Determine the (X, Y) coordinate at the center of the cell enclosing the given text.  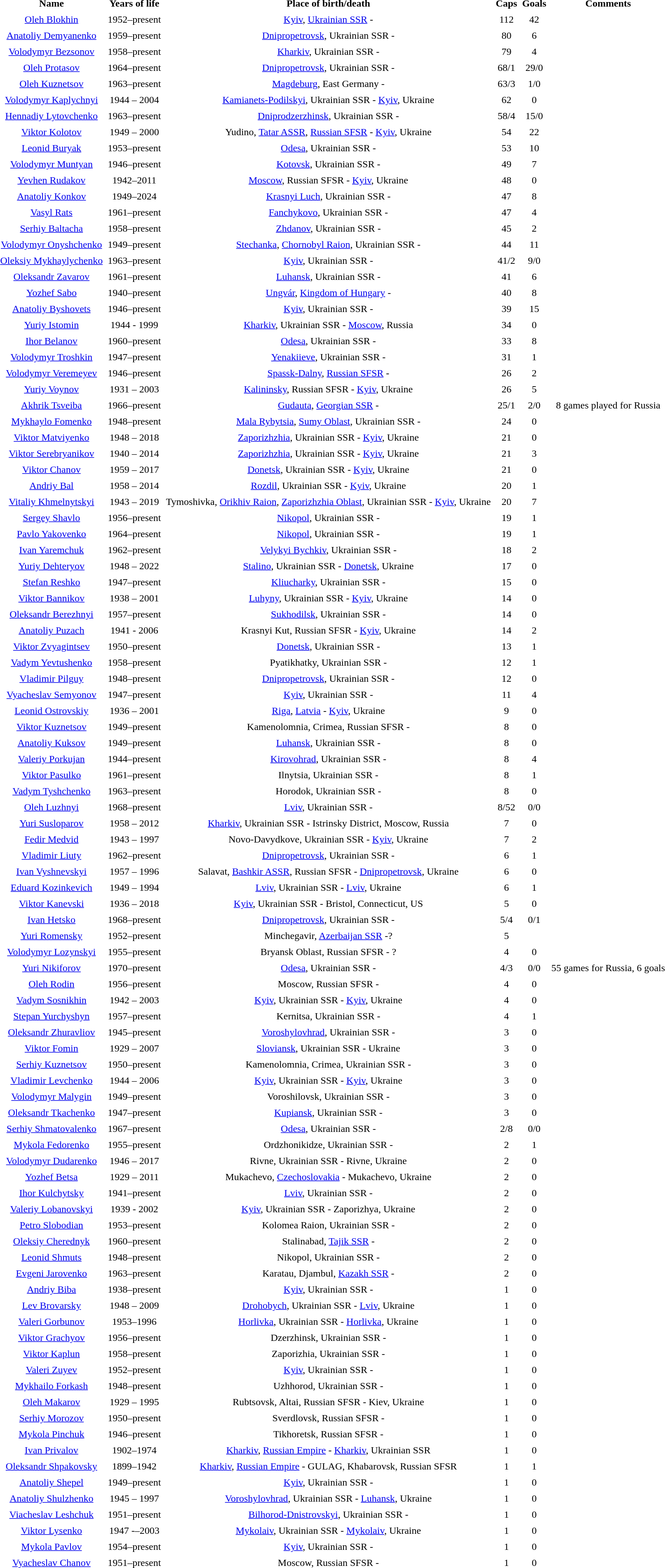
Kharkiv, Ukrainian SSR - (328, 52)
Mukachevo, Czechoslovakia - Mukachevo, Ukraine (328, 1177)
4/3 (506, 968)
1948 – 2022 (134, 566)
Dniprodzerzhinsk, Ukrainian SSR - (328, 116)
1944 - 1999 (134, 325)
Kliucharky, Ukrainian SSR - (328, 582)
24 (506, 421)
1966–present (134, 405)
9/0 (534, 261)
Bryansk Oblast, Russian SFSR - ? (328, 952)
Sverdlovsk, Russian SFSR - (328, 1418)
Drohobych, Ukrainian SSR - Lviv, Ukraine (328, 1305)
15/0 (534, 116)
53 (506, 148)
Novo-Davydkove, Ukrainian SSR - Kyiv, Ukraine (328, 839)
Kharkiv, Ukrainian SSR - Istrinsky District, Moscow, Russia (328, 823)
1954–present (134, 1547)
Ungvár, Kingdom of Hungary - (328, 293)
Kyiv, Ukrainian SSR - Bristol, Connecticut, US (328, 904)
1940–present (134, 293)
1944 – 2004 (134, 100)
1/0 (534, 84)
Mala Rybytsia, Sumy Oblast, Ukrainian SSR - (328, 421)
Pyatikhatky, Ukrainian SSR - (328, 662)
Donetsk, Ukrainian SSR - Kyiv, Ukraine (328, 469)
Stalinabad, Tajik SSR - (328, 1241)
Fanchykovo, Ukrainian SSR - (328, 212)
41 (506, 277)
10 (534, 148)
1947 -–2003 (134, 1530)
29/0 (534, 68)
1949–2024 (134, 196)
62 (506, 100)
1945–present (134, 1032)
45 (506, 228)
Sukhodilsk, Ukrainian SSR - (328, 614)
Rubtsovsk, Altai, Russian SFSR - Kiev, Ukraine (328, 1402)
42 (534, 19)
Zaporizhia, Ukrainian SSR - (328, 1354)
Ordzhonikidze, Ukrainian SSR - (328, 1145)
25/1 (506, 405)
1951–present (134, 1514)
Kyiv, Ukrainian SSR - Zaporizhya, Ukraine (328, 1209)
1949 – 1994 (134, 887)
31 (506, 357)
Tymoshivka, Orikhiv Raion, Zaporizhzhia Oblast, Ukrainian SSR - Kyiv, Ukraine (328, 502)
Rozdil, Ukrainian SSR - Kyiv, Ukraine (328, 486)
Horodok, Ukrainian SSR - (328, 791)
1942–2011 (134, 180)
49 (506, 164)
1939 - 2002 (134, 1209)
Voroshilovsk, Ukrainian SSR - (328, 1096)
Riga, Latvia - Kyiv, Ukraine (328, 711)
Kamenolomnia, Crimea, Ukrainian SSR - (328, 1064)
79 (506, 52)
39 (506, 309)
2/0 (534, 405)
58/4 (506, 116)
Stechanka, Chornobyl Raion, Ukrainian SSR - (328, 244)
1967–present (134, 1129)
1953–1996 (134, 1322)
1958 – 2014 (134, 486)
Donetsk, Ukrainian SSR - (328, 646)
Yenakiieve, Ukrainian SSR - (328, 357)
Kharkiv, Russian Empire - GULAG, Khabarovsk, Russian SFSR (328, 1466)
Salavat, Bashkir ASSR, Russian SFSR - Dnipropetrovsk, Ukraine (328, 871)
1943 – 2019 (134, 502)
112 (506, 19)
1943 – 1997 (134, 839)
Yudino, Tatar ASSR, Russian SFSR - Kyiv, Ukraine (328, 132)
8/52 (506, 807)
Krasnyi Kut, Russian SFSR - Kyiv, Ukraine (328, 630)
Zhdanov, Ukrainian SSR - (328, 228)
Kalininsky, Russian SFSR - Kyiv, Ukraine (328, 389)
1931 – 2003 (134, 389)
Voroshylovhrad, Ukrainian SSR - Luhansk, Ukraine (328, 1498)
1936 – 2018 (134, 904)
68/1 (506, 68)
Moscow, Russian SFSR - Kyiv, Ukraine (328, 180)
Stalino, Ukrainian SSR - Donetsk, Ukraine (328, 566)
44 (506, 244)
Kotovsk, Ukrainian SSR - (328, 164)
1929 – 2007 (134, 1048)
22 (534, 132)
Velykyi Bychkiv, Ukrainian SSR - (328, 550)
1929 – 1995 (134, 1402)
2/8 (506, 1129)
Karatau, Djambul, Kazakh SSR - (328, 1273)
1899–1942 (134, 1466)
1957 – 1996 (134, 871)
1944–present (134, 759)
1959–present (134, 35)
1958 – 2012 (134, 823)
Krasnyi Luch, Ukrainian SSR - (328, 196)
1929 – 2011 (134, 1177)
Magdeburg, East Germany - (328, 84)
41/2 (506, 261)
5/4 (506, 920)
40 (506, 293)
Kolomea Raion, Ukrainian SSR - (328, 1225)
Tikhoretsk, Russian SFSR - (328, 1434)
1936 – 2001 (134, 711)
17 (506, 566)
Ilnytsia, Ukrainian SSR - (328, 775)
Kamianets-Podilskyi, Ukrainian SSR - Kyiv, Ukraine (328, 100)
Kharkiv, Russian Empire - Kharkiv, Ukrainian SSR (328, 1450)
13 (506, 646)
1948 – 2009 (134, 1305)
34 (506, 325)
9 (506, 711)
1942 – 2003 (134, 1000)
Mykolaiv, Ukrainian SSR - Mykolaiv, Ukraine (328, 1530)
Kernitsa, Ukrainian SSR - (328, 1016)
1946 – 2017 (134, 1161)
Luhyny, Ukrainian SSR - Kyiv, Ukraine (328, 598)
Kamenolomnia, Crimea, Russian SFSR - (328, 727)
18 (506, 550)
Spassk-Dalny, Russian SFSR - (328, 373)
Kharkiv, Ukrainian SSR - Moscow, Russia (328, 325)
Sloviansk, Ukrainian SSR - Ukraine (328, 1048)
63/3 (506, 84)
Uzhhorod, Ukrainian SSR - (328, 1386)
Dzerzhinsk, Ukrainian SSR - (328, 1338)
Kupiansk, Ukrainian SSR - (328, 1113)
Gudauta, Georgian SSR - (328, 405)
1948 – 2018 (134, 437)
1970–present (134, 968)
Minchegavir, Azerbaijan SSR -? (328, 936)
1938 – 2001 (134, 598)
Rivne, Ukrainian SSR - Rivne, Ukraine (328, 1161)
1938–present (134, 1289)
Moscow, Russian SFSR - (328, 984)
1941–present (134, 1193)
0/1 (534, 920)
Lviv, Ukrainian SSR - Lviv, Ukraine (328, 887)
1940 – 2014 (134, 453)
1959 – 2017 (134, 469)
1949 – 2000 (134, 132)
1944 – 2006 (134, 1080)
80 (506, 35)
Bilhorod-Dnistrovskyi, Ukrainian SSR - (328, 1514)
Horlivka, Ukrainian SSR - Horlivka, Ukraine (328, 1322)
33 (506, 341)
1945 – 1997 (134, 1498)
Voroshylovhrad, Ukrainian SSR - (328, 1032)
54 (506, 132)
48 (506, 180)
Kirovohrad, Ukrainian SSR - (328, 759)
1902–1974 (134, 1450)
1941 - 2006 (134, 630)
